Detect which cell encompasses the target text, then output its [x, y] center coordinate. 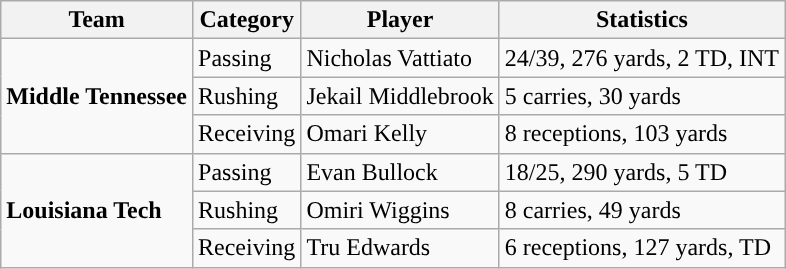
6 receptions, 127 yards, TD [642, 248]
Player [400, 20]
Evan Bullock [400, 172]
Middle Tennessee [97, 96]
Omari Kelly [400, 134]
Jekail Middlebrook [400, 96]
Team [97, 20]
Tru Edwards [400, 248]
Category [247, 20]
5 carries, 30 yards [642, 96]
18/25, 290 yards, 5 TD [642, 172]
Louisiana Tech [97, 210]
24/39, 276 yards, 2 TD, INT [642, 58]
Nicholas Vattiato [400, 58]
Omiri Wiggins [400, 210]
8 receptions, 103 yards [642, 134]
8 carries, 49 yards [642, 210]
Statistics [642, 20]
